Determine the (x, y) coordinate at the center of the cell enclosing the given text.  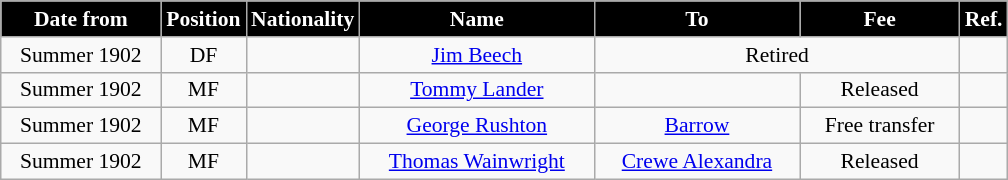
Date from (81, 19)
Fee (880, 19)
Nationality (302, 19)
Tommy Lander (476, 90)
Barrow (696, 126)
Retired (776, 55)
Name (476, 19)
Thomas Wainwright (476, 162)
George Rushton (476, 126)
Crewe Alexandra (696, 162)
Jim Beech (476, 55)
DF (204, 55)
Position (204, 19)
Ref. (984, 19)
Free transfer (880, 126)
To (696, 19)
